Find where the given text appears and provide that cell's center as [X, Y] coordinate. 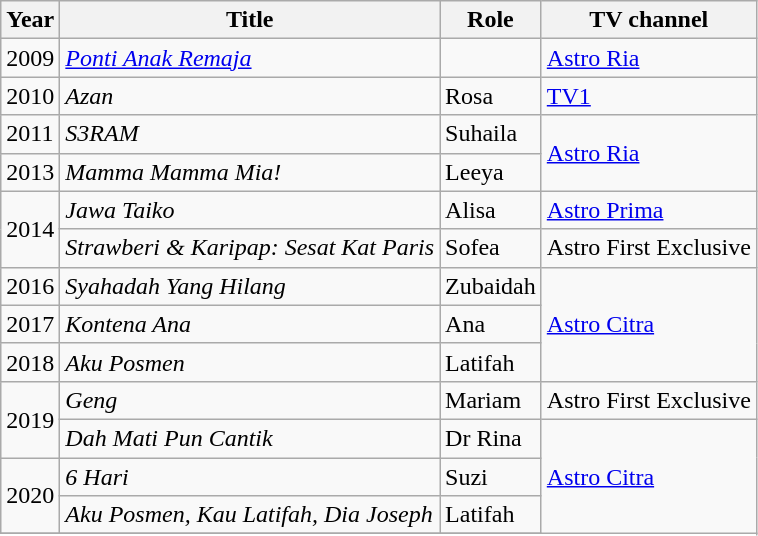
2010 [30, 96]
Title [250, 20]
Ponti Anak Remaja [250, 58]
2016 [30, 286]
Astro Prima [648, 210]
Geng [250, 400]
Leeya [491, 172]
Rosa [491, 96]
2018 [30, 362]
2013 [30, 172]
Sofea [491, 248]
Kontena Ana [250, 324]
2017 [30, 324]
2009 [30, 58]
Aku Posmen [250, 362]
Suzi [491, 477]
Ana [491, 324]
S3RAM [250, 134]
Jawa Taiko [250, 210]
Azan [250, 96]
Suhaila [491, 134]
2019 [30, 419]
Aku Posmen, Kau Latifah, Dia Joseph [250, 515]
Zubaidah [491, 286]
Strawberi & Karipap: Sesat Kat Paris [250, 248]
Mamma Mamma Mia! [250, 172]
Syahadah Yang Hilang [250, 286]
6 Hari [250, 477]
Year [30, 20]
TV1 [648, 96]
2011 [30, 134]
2014 [30, 229]
Mariam [491, 400]
Dah Mati Pun Cantik [250, 438]
Role [491, 20]
Dr Rina [491, 438]
Alisa [491, 210]
2020 [30, 496]
TV channel [648, 20]
